Provide the (X, Y) coordinate of the cell's center where the given text is located.  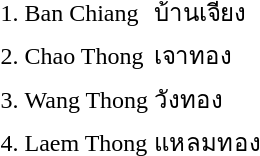
Wang Thong (86, 99)
Chao Thong (86, 56)
